Find where the given text appears and provide that cell's center as [X, Y] coordinate. 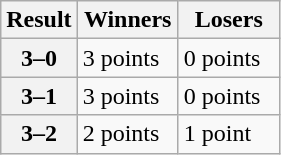
Result [39, 20]
3–2 [39, 134]
1 point [228, 134]
3–1 [39, 96]
Winners [128, 20]
3–0 [39, 58]
Losers [228, 20]
2 points [128, 134]
